Extract the [X, Y] coordinate from the center of the cell holding the provided text.  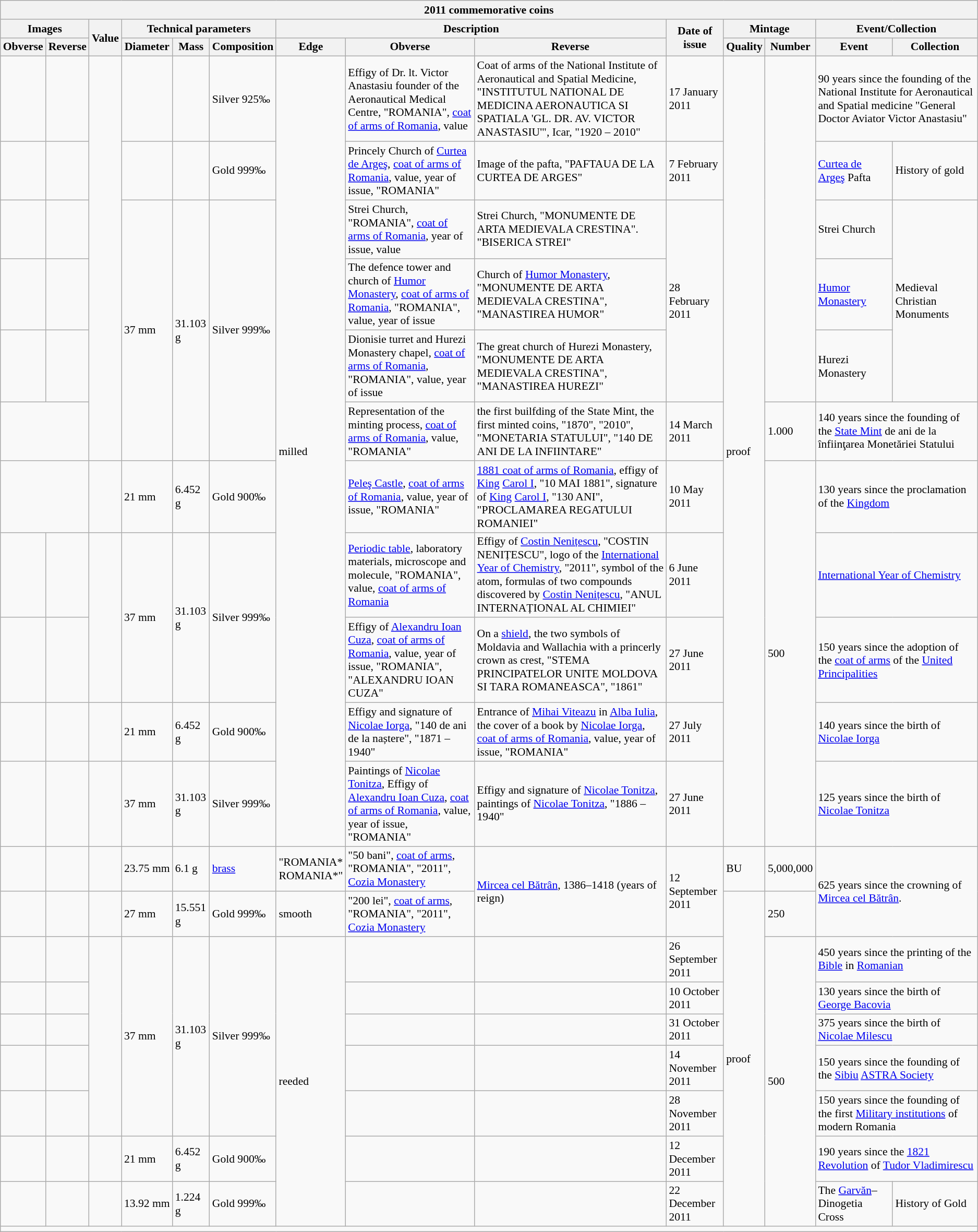
1881 coat of arms of Romania, effigy of King Carol I, "10 MAI 1881", signature of King Carol I, "130 ANI", "PROCLAMAREA REGATULUI ROMANIEI" [571, 497]
Value [105, 38]
26 September 2011 [695, 959]
10 October 2011 [695, 998]
Strei Church [854, 229]
The defence tower and church of Humor Monastery, coat of arms of Romania, "ROMANIA", value, year of issue [410, 294]
14 November 2011 [695, 1069]
6.1 g [191, 869]
27 July 2011 [695, 732]
the first builfding of the State Mint, the first minted coins, "1870", "2010", "MONETARIA STATULUI", "140 DE ANI DE LA INFIINTARE" [571, 432]
150 years since the adoption of the coat of arms of the United Principalities [896, 661]
Periodic table, laboratory materials, microscope and molecule, "ROMANIA", value, coat of arms of Romania [410, 575]
Image of the pafta, "PAFTAUA DE LA CURTEA DE ARGES" [571, 171]
"ROMANIA*ROMANIA*" [311, 869]
smooth [311, 914]
History of Gold [935, 1204]
140 years since the founding of the State Mint de ani de la înfiinţarea Monetăriei Statului [896, 432]
reeded [311, 1081]
The great church of Hurezi Monastery, "MONUMENTE DE ARTA MEDIEVALA CRESTINA", "MANASTIREA HUREZI" [571, 366]
Diameter [147, 47]
Dionisie turret and Hurezi Monastery chapel, coat of arms of Romania, "ROMANIA", value, year of issue [410, 366]
130 years since the birth of George Bacovia [896, 998]
15.551 g [191, 914]
Mintage [769, 29]
Quality [744, 47]
Representation of the minting process, coat of arms of Romania, value, "ROMANIA" [410, 432]
Entrance of Mihai Viteazu in Alba Iulia, the cover of a book by Nicolae Iorga, coat of arms of Romania, value, year of issue, "ROMANIA" [571, 732]
International Year of Chemistry [896, 575]
17 January 2011 [695, 99]
"200 lei", coat of arms, "ROMANIA", "2011", Cozia Monastery [410, 914]
1.000 [790, 432]
The Garvăn–Dinogetia Cross [854, 1204]
BU [744, 869]
Princely Church of Curtea de Argeş, coat of arms of Romania, value, year of issue, "ROMANIA" [410, 171]
150 years since the founding of the Sibiu ASTRA Society [896, 1069]
450 years since the printing of the Bible in Romanian [896, 959]
Description [471, 29]
125 years since the birth of Nicolae Tonitza [896, 804]
Mircea cel Bătrân, 1386–1418 (years of reign) [571, 891]
Date of issue [695, 38]
brass [243, 869]
Effigy of Alexandru Ioan Cuza, coat of arms of Romania, value, year of issue, "ROMANIA", "ALEXANDRU IOAN CUZA" [410, 661]
23.75 mm [147, 869]
"50 bani", coat of arms, "ROMANIA", "2011", Cozia Monastery [410, 869]
130 years since the proclamation of the Kingdom [896, 497]
140 years since the birth of Nicolae Iorga [896, 732]
5,000,000 [790, 869]
27 mm [147, 914]
375 years since the birth of Nicolae Milescu [896, 1030]
History of gold [935, 171]
Composition [243, 47]
Images [45, 29]
31 October 2011 [695, 1030]
Church of Humor Monastery, "MONUMENTE DE ARTA MEDIEVALA CRESTINA", "MANASTIREA HUMOR" [571, 294]
12 September 2011 [695, 891]
150 years since the founding of the first Military institutions of modern Romania [896, 1114]
milled [311, 451]
Medieval Christian Monuments [935, 301]
Effigy and signature of Nicolae Iorga, "140 de ani de la naștere", "1871 – 1940" [410, 732]
Edge [311, 47]
Paintings of Nicolae Tonitza, Effigy of Alexandru Ioan Cuza, coat of arms of Romania, value, year of issue, "ROMANIA" [410, 804]
Silver 925‰ [243, 99]
6 June 2011 [695, 575]
Peleş Castle, coat of arms of Romania, value, year of issue, "ROMANIA" [410, 497]
1.224 g [191, 1204]
Effigy of Dr. lt. Victor Anastasiu founder of the Aeronautical Medical Centre, "ROMANIA", coat of arms of Romania, value [410, 99]
625 years since the crowning of Mircea cel Bătrân. [896, 891]
Strei Church, "ROMANIA", coat of arms of Romania, year of issue, value [410, 229]
28 February 2011 [695, 301]
Technical parameters [199, 29]
Event/Collection [896, 29]
90 years since the founding of the National Institute for Aeronautical and Spatial medicine "General Doctor Aviator Victor Anastasiu" [896, 99]
Curtea de Argeş Pafta [854, 171]
12 December 2011 [695, 1158]
13.92 mm [147, 1204]
Strei Church, "MONUMENTE DE ARTA MEDIEVALA CRESTINA". "BISERICA STREI" [571, 229]
Hurezi Monastery [854, 366]
250 [790, 914]
Number [790, 47]
Collection [935, 47]
28 November 2011 [695, 1114]
Effigy and signature of Nicolae Tonitza, paintings of Nicolae Tonitza, "1886 – 1940" [571, 804]
22 December 2011 [695, 1204]
Event [854, 47]
190 years since the 1821 Revolution of Tudor Vladimirescu [896, 1158]
14 March 2011 [695, 432]
2011 commemorative coins [489, 10]
10 May 2011 [695, 497]
Mass [191, 47]
7 February 2011 [695, 171]
Humor Monastery [854, 294]
